For the text-containing cell, return its midpoint in [X, Y] coordinate format. 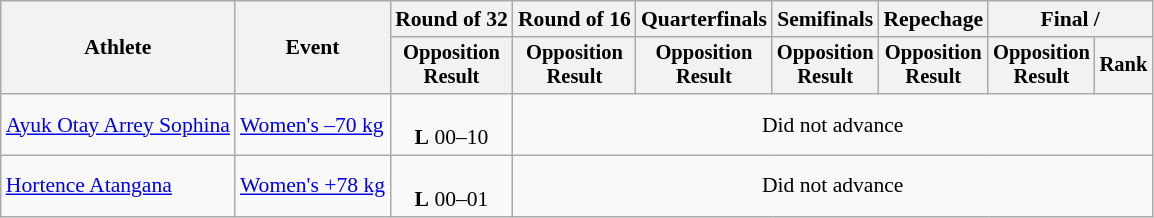
Athlete [118, 48]
L 00–10 [452, 124]
Rank [1124, 66]
Women's +78 kg [312, 186]
Final / [1070, 19]
Round of 32 [452, 19]
Semifinals [826, 19]
Repechage [933, 19]
Women's –70 kg [312, 124]
L 00–01 [452, 186]
Event [312, 48]
Hortence Atangana [118, 186]
Ayuk Otay Arrey Sophina [118, 124]
Quarterfinals [704, 19]
Round of 16 [574, 19]
